Return [x, y] of the center of cell containing provided text 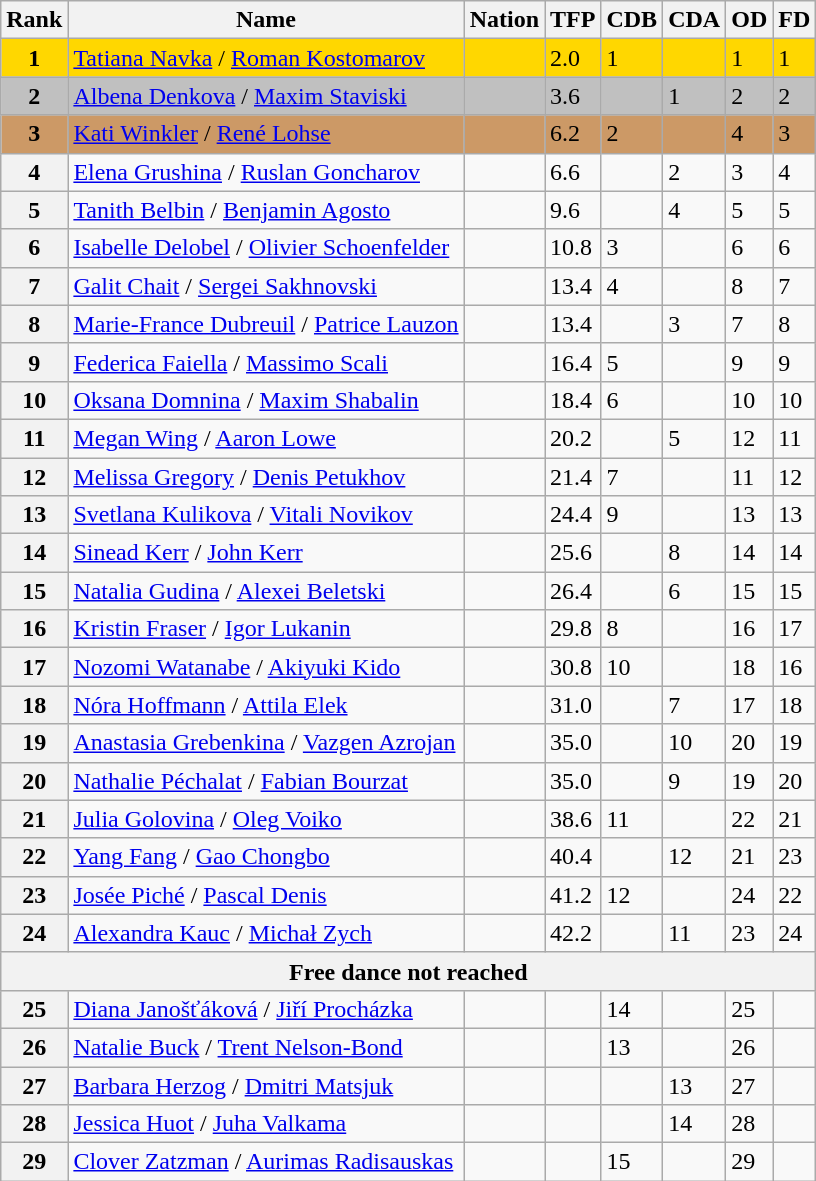
Oksana Domnina / Maxim Shabalin [266, 400]
Yang Fang / Gao Chongbo [266, 857]
Svetlana Kulikova / Vitali Novikov [266, 515]
Diana Janošťáková / Jiří Procházka [266, 1009]
Natalie Buck / Trent Nelson-Bond [266, 1047]
6.6 [573, 172]
Megan Wing / Aaron Lowe [266, 438]
TFP [573, 20]
38.6 [573, 819]
16.4 [573, 362]
Rank [34, 20]
24.4 [573, 515]
FD [794, 20]
40.4 [573, 857]
Kristin Fraser / Igor Lukanin [266, 629]
CDB [632, 20]
Nóra Hoffmann / Attila Elek [266, 705]
Sinead Kerr / John Kerr [266, 553]
6.2 [573, 134]
Free dance not reached [408, 971]
Isabelle Delobel / Olivier Schoenfelder [266, 248]
Name [266, 20]
26.4 [573, 591]
3.6 [573, 96]
Albena Denkova / Maxim Staviski [266, 96]
Nathalie Péchalat / Fabian Bourzat [266, 781]
25.6 [573, 553]
9.6 [573, 210]
30.8 [573, 667]
Nozomi Watanabe / Akiyuki Kido [266, 667]
Clover Zatzman / Aurimas Radisauskas [266, 1162]
Josée Piché / Pascal Denis [266, 895]
Galit Chait / Sergei Sakhnovski [266, 286]
Federica Faiella / Massimo Scali [266, 362]
Nation [504, 20]
Natalia Gudina / Alexei Beletski [266, 591]
Marie-France Dubreuil / Patrice Lauzon [266, 324]
21.4 [573, 477]
Alexandra Kauc / Michał Zych [266, 933]
CDA [694, 20]
Elena Grushina / Ruslan Goncharov [266, 172]
2.0 [573, 58]
18.4 [573, 400]
10.8 [573, 248]
OD [750, 20]
Tatiana Navka / Roman Kostomarov [266, 58]
29.8 [573, 629]
Jessica Huot / Juha Valkama [266, 1124]
20.2 [573, 438]
31.0 [573, 705]
Melissa Gregory / Denis Petukhov [266, 477]
Anastasia Grebenkina / Vazgen Azrojan [266, 743]
Julia Golovina / Oleg Voiko [266, 819]
Kati Winkler / René Lohse [266, 134]
41.2 [573, 895]
Barbara Herzog / Dmitri Matsjuk [266, 1085]
Tanith Belbin / Benjamin Agosto [266, 210]
42.2 [573, 933]
